Locate the cell with the specified text and output its [X, Y] center coordinate. 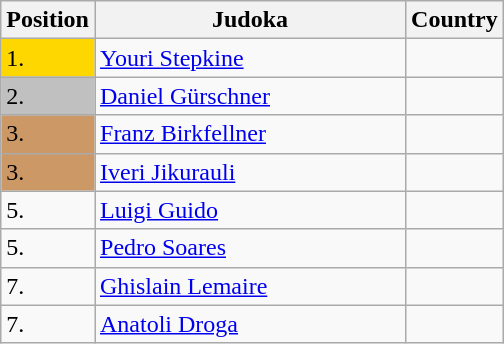
Pedro Soares [250, 248]
Youri Stepkine [250, 58]
Ghislain Lemaire [250, 286]
Luigi Guido [250, 210]
Daniel Gürschner [250, 96]
Country [455, 20]
Anatoli Droga [250, 324]
Iveri Jikurauli [250, 172]
2. [48, 96]
Judoka [250, 20]
1. [48, 58]
Position [48, 20]
Franz Birkfellner [250, 134]
